Determine the [x, y] coordinate at the center of the cell enclosing the given text.  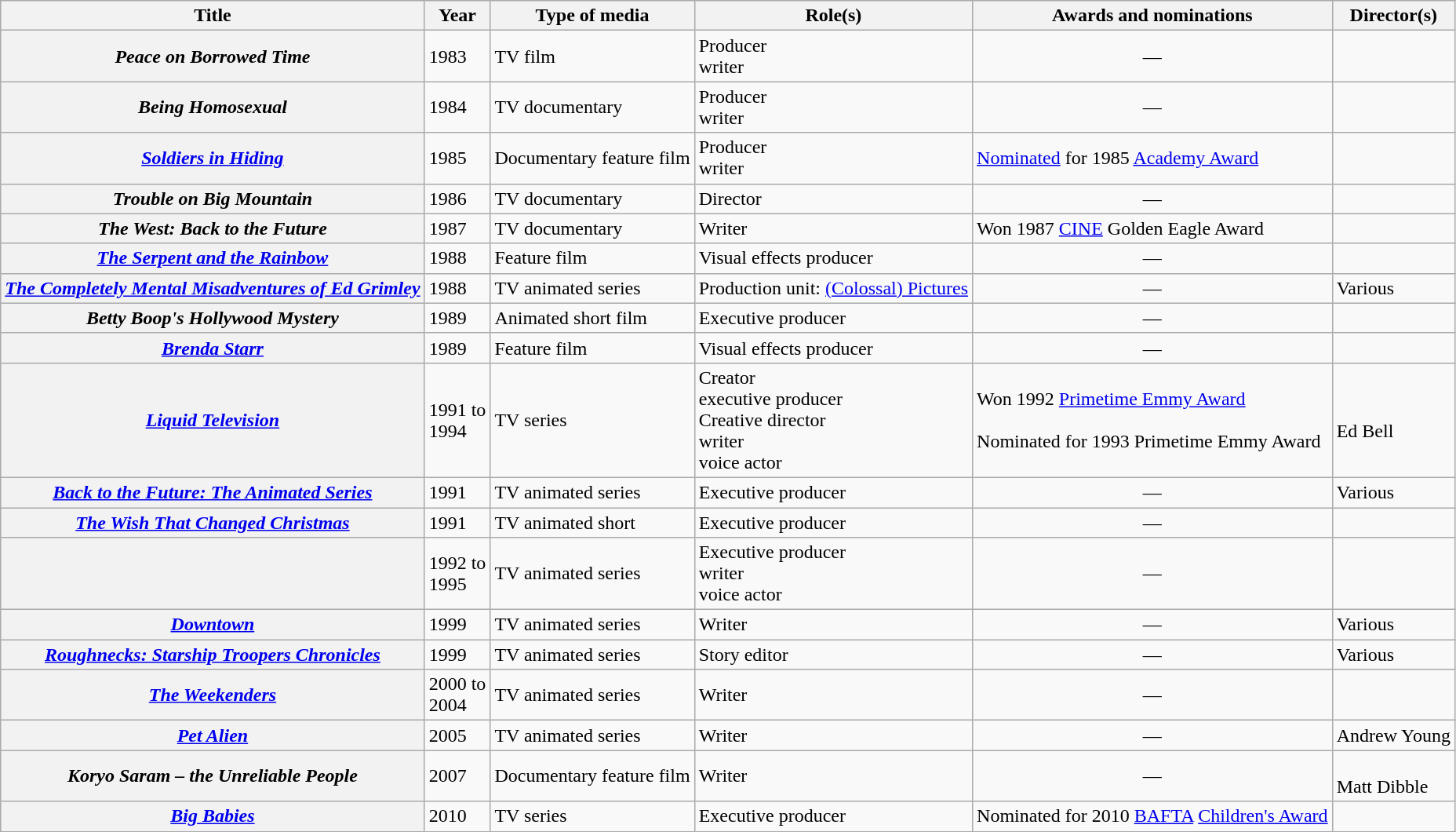
The Serpent and the Rainbow [213, 258]
2007 [457, 775]
1984 [457, 107]
Won 1992 Primetime Emmy AwardNominated for 1993 Primetime Emmy Award [1153, 420]
2000 to2004 [457, 695]
The West: Back to the Future [213, 228]
Trouble on Big Mountain [213, 199]
The Completely Mental Misadventures of Ed Grimley [213, 288]
Role(s) [833, 16]
Awards and nominations [1153, 16]
Matt Dibble [1393, 775]
TV film [592, 57]
Roughnecks: Starship Troopers Chronicles [213, 655]
1987 [457, 228]
Story editor [833, 655]
Soldiers in Hiding [213, 159]
Creatorexecutive producerCreative directorwritervoice actor [833, 420]
TV animated short [592, 522]
1986 [457, 199]
1992 to1995 [457, 574]
Production unit: (Colossal) Pictures [833, 288]
Andrew Young [1393, 735]
Pet Alien [213, 735]
Director(s) [1393, 16]
2005 [457, 735]
Peace on Borrowed Time [213, 57]
Ed Bell [1393, 420]
1983 [457, 57]
Director [833, 199]
Type of media [592, 16]
Won 1987 CINE Golden Eagle Award [1153, 228]
Nominated for 1985 Academy Award [1153, 159]
Title [213, 16]
Back to the Future: The Animated Series [213, 492]
Koryo Saram – the Unreliable People [213, 775]
Being Homosexual [213, 107]
Downtown [213, 625]
1991 to1994 [457, 420]
Executive producerwritervoice actor [833, 574]
Year [457, 16]
Brenda Starr [213, 348]
Betty Boop's Hollywood Mystery [213, 318]
Animated short film [592, 318]
The Wish That Changed Christmas [213, 522]
1985 [457, 159]
Nominated for 2010 BAFTA Children's Award [1153, 816]
2010 [457, 816]
Big Babies [213, 816]
Liquid Television [213, 420]
The Weekenders [213, 695]
